Identify which cell holds the provided text, then report its (X, Y) central coordinate. 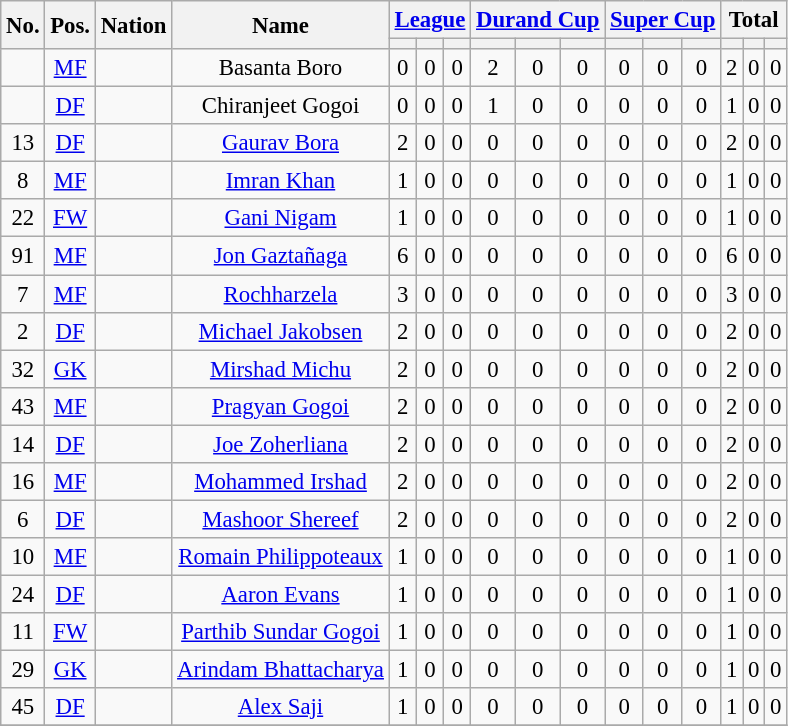
Imran Khan (280, 181)
Romain Philippoteaux (280, 557)
8 (23, 181)
Pragyan Gogoi (280, 406)
Gani Nigam (280, 219)
Mashoor Shereef (280, 519)
22 (23, 219)
League (430, 20)
No. (23, 25)
Arindam Bhattacharya (280, 670)
Durand Cup (538, 20)
91 (23, 256)
14 (23, 444)
29 (23, 670)
32 (23, 369)
Pos. (70, 25)
Jon Gaztañaga (280, 256)
Super Cup (663, 20)
Joe Zoherliana (280, 444)
Gaurav Bora (280, 143)
10 (23, 557)
Chiranjeet Gogoi (280, 106)
43 (23, 406)
Alex Saji (280, 707)
Mohammed Irshad (280, 482)
Name (280, 25)
16 (23, 482)
Rochharzela (280, 294)
45 (23, 707)
11 (23, 632)
24 (23, 594)
Michael Jakobsen (280, 331)
Basanta Boro (280, 68)
Total (754, 20)
13 (23, 143)
Mirshad Michu (280, 369)
Nation (133, 25)
7 (23, 294)
Parthib Sundar Gogoi (280, 632)
Aaron Evans (280, 594)
